Determine the (x, y) coordinate at the center of the cell enclosing the given text.  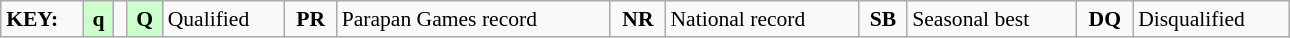
National record (762, 19)
Q (145, 19)
NR (638, 19)
Seasonal best (992, 19)
q (98, 19)
DQ (1104, 19)
Parapan Games record (474, 19)
PR (311, 19)
Qualified (224, 19)
Disqualified (1211, 19)
KEY: (42, 19)
SB (884, 19)
